Search for the cell housing the specified text and yield its (x, y) center coordinate. 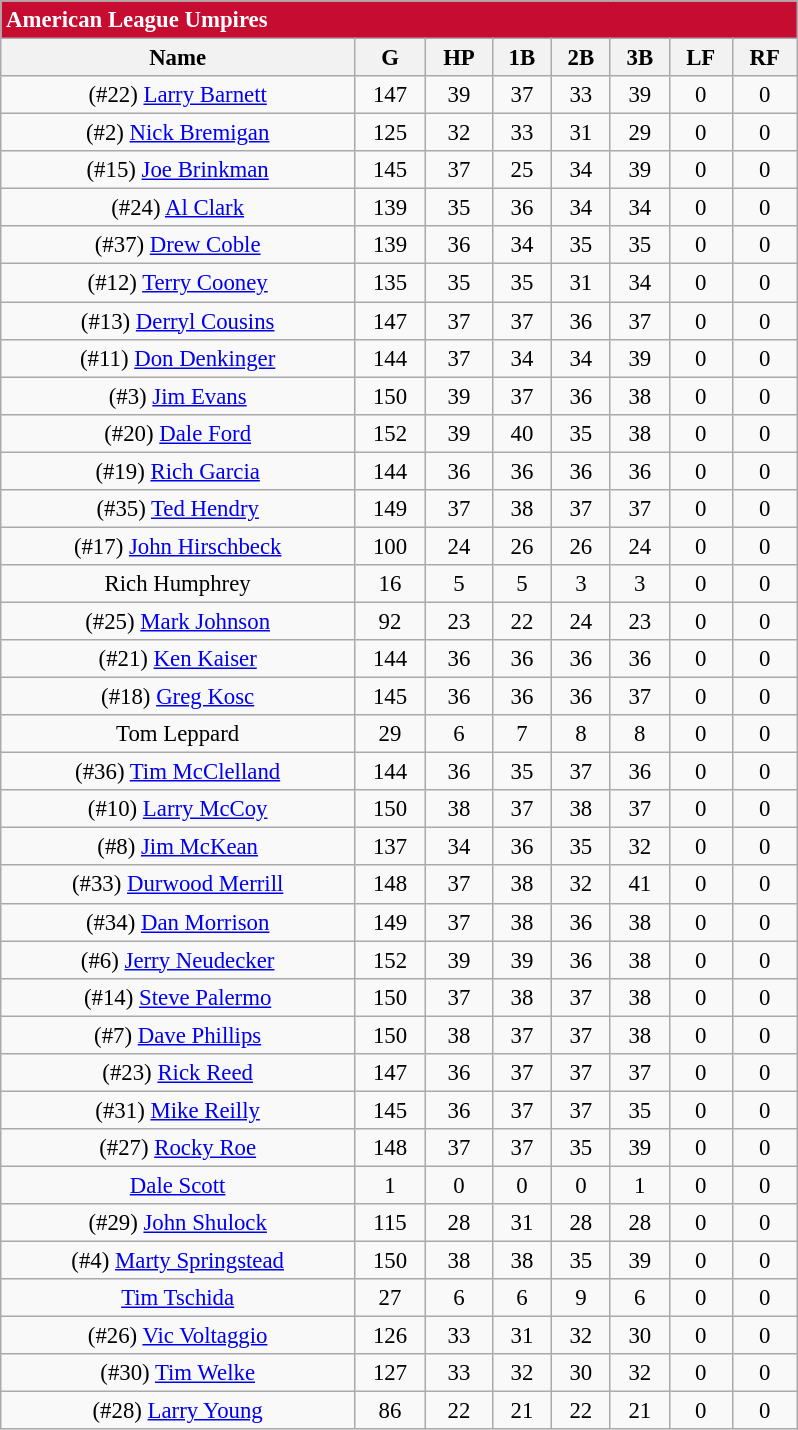
(#22) Larry Barnett (178, 95)
(#28) Larry Young (178, 1411)
(#19) Rich Garcia (178, 471)
(#11) Don Denkinger (178, 358)
(#10) Larry McCoy (178, 809)
(#31) Mike Reilly (178, 1110)
137 (390, 847)
7 (522, 734)
(#17) John Hirschbeck (178, 546)
(#33) Durwood Merrill (178, 884)
Tim Tschida (178, 1298)
2B (580, 57)
(#35) Ted Hendry (178, 508)
(#20) Dale Ford (178, 433)
(#14) Steve Palermo (178, 997)
(#30) Tim Welke (178, 1373)
115 (390, 1223)
(#24) Al Clark (178, 208)
(#4) Marty Springstead (178, 1260)
(#7) Dave Phillips (178, 1035)
Dale Scott (178, 1185)
(#2) Nick Bremigan (178, 133)
(#15) Joe Brinkman (178, 170)
(#23) Rick Reed (178, 1072)
(#12) Terry Cooney (178, 283)
16 (390, 584)
92 (390, 621)
40 (522, 433)
27 (390, 1298)
American League Umpires (399, 20)
126 (390, 1336)
LF (700, 57)
9 (580, 1298)
41 (640, 884)
100 (390, 546)
Name (178, 57)
(#37) Drew Coble (178, 245)
(#18) Greg Kosc (178, 696)
(#6) Jerry Neudecker (178, 960)
1B (522, 57)
(#8) Jim McKean (178, 847)
HP (458, 57)
25 (522, 170)
(#34) Dan Morrison (178, 922)
(#25) Mark Johnson (178, 621)
86 (390, 1411)
G (390, 57)
135 (390, 283)
Rich Humphrey (178, 584)
125 (390, 133)
Tom Leppard (178, 734)
127 (390, 1373)
(#29) John Shulock (178, 1223)
(#13) Derryl Cousins (178, 321)
3B (640, 57)
(#3) Jim Evans (178, 396)
RF (764, 57)
(#26) Vic Voltaggio (178, 1336)
(#27) Rocky Roe (178, 1148)
(#21) Ken Kaiser (178, 659)
(#36) Tim McClelland (178, 772)
